Output the [X, Y] coordinate of the center of the cell containing the given text.  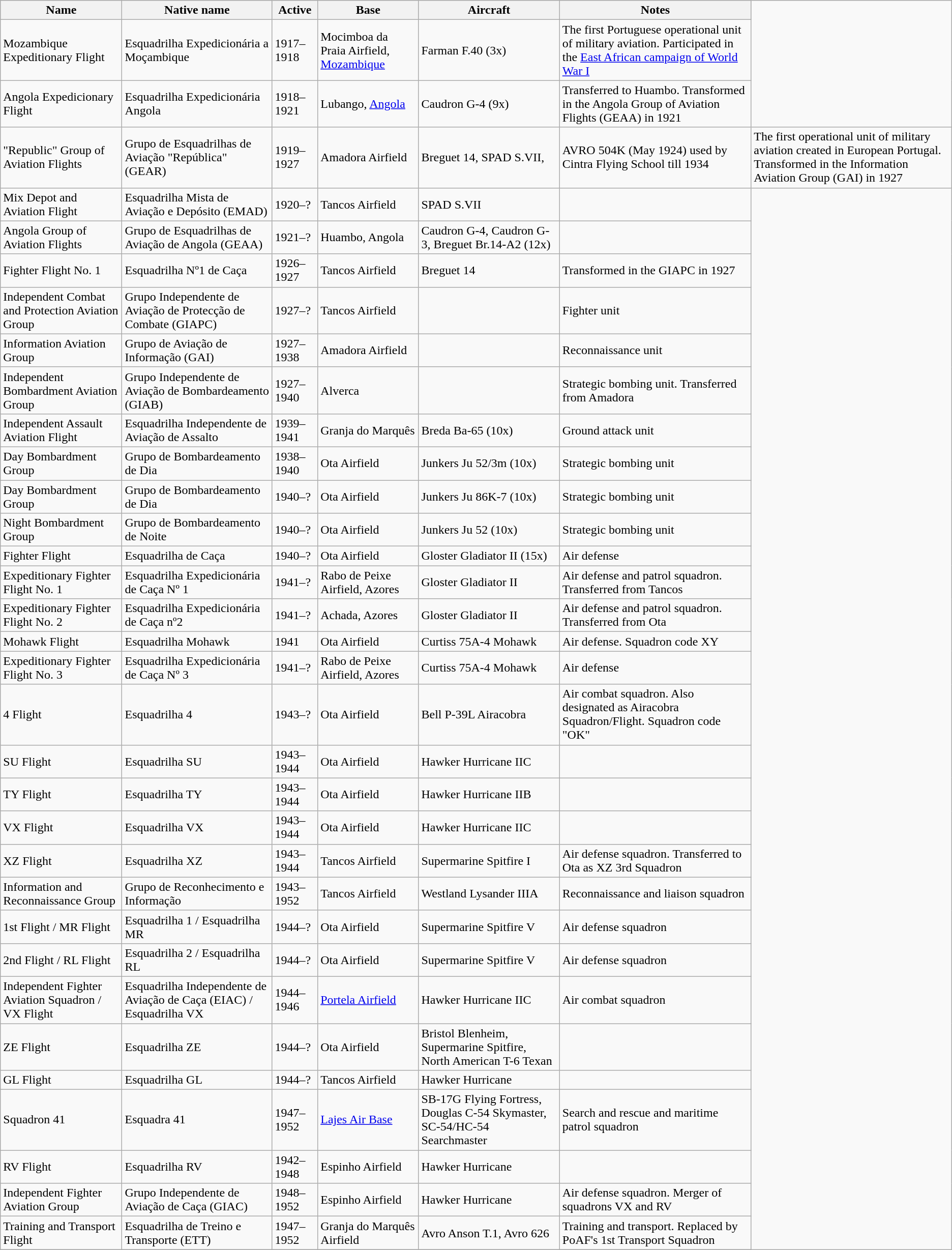
VX Flight [61, 827]
1918–1921 [295, 104]
Ground attack unit [655, 430]
Active [295, 10]
Esquadrilha Independente de Aviação de Caça (EIAC) / Esquadrilha VX [197, 1000]
Grupo de Bombardeamento de Noite [197, 530]
Gloster Gladiator II (15x) [489, 556]
Esquadrilha de Treino e Transporte (ETT) [197, 1233]
Aircraft [489, 10]
Mohawk Flight [61, 642]
Training and Transport Flight [61, 1233]
Bell P-39L Airacobra [489, 714]
1919–1927 [295, 158]
Granja do Marquês Airfield [368, 1233]
Expeditionary Fighter Flight No. 3 [61, 667]
Fighter Flight No. 1 [61, 271]
1920–? [295, 205]
Air combat squadron. Also designated as Airacobra Squadron/Flight. Squadron code "OK" [655, 714]
Esquadrilha 2 / Esquadrilha RL [197, 960]
2nd Flight / RL Flight [61, 960]
Esquadrilha Expedicionária de Caça nº2 [197, 616]
The first Portuguese operational unit of military aviation. Participated in the East African campaign of World War I [655, 50]
Esquadrilha XZ [197, 861]
Mocimboa da Praia Airfield, Mozambique [368, 50]
Avro Anson T.1, Avro 626 [489, 1233]
Esquadrilha GL [197, 1080]
Air defense squadron. Transferred to Ota as XZ 3rd Squadron [655, 861]
1st Flight / MR Flight [61, 927]
Transformed in the GIAPC in 1927 [655, 271]
Angola Expedicionary Flight [61, 104]
Information Aviation Group [61, 350]
ZE Flight [61, 1047]
XZ Flight [61, 861]
Independent Fighter Aviation Squadron / VX Flight [61, 1000]
1941 [295, 642]
Hawker Hurricane IIB [489, 795]
TY Flight [61, 795]
Junkers Ju 52 (10x) [489, 530]
Esquadrilha ZE [197, 1047]
Esquadrilha Nº1 de Caça [197, 271]
Grupo de Esquadrilhas de Aviação "República" (GEAR) [197, 158]
Esquadrilha 4 [197, 714]
1944–1946 [295, 1000]
GL Flight [61, 1080]
Esquadrilha Expedicionária a Moçambique [197, 50]
Independent Combat and Protection Aviation Group [61, 310]
Air defense and patrol squadron. Transferred from Tancos [655, 582]
Farman F.40 (3x) [489, 50]
Esquadrilha de Caça [197, 556]
Angola Group of Aviation Flights [61, 237]
SU Flight [61, 761]
1943–1952 [295, 893]
Lajes Air Base [368, 1120]
Esquadrilha VX [197, 827]
Name [61, 10]
Grupo de Aviação de Informação (GAI) [197, 350]
Breguet 14, SPAD S.VII, [489, 158]
Esquadrilha Expedicionária de Caça Nº 3 [197, 667]
Strategic bombing unit. Transferred from Amadora [655, 390]
Portela Airfield [368, 1000]
Esquadrilha Mista de Aviação e Depósito (EMAD) [197, 205]
Fighter Flight [61, 556]
1926–1927 [295, 271]
Esquadrilha Expedicionária de Caça Nº 1 [197, 582]
Caudron G-4 (9x) [489, 104]
AVRO 504K (May 1924) used by Cintra Flying School till 1934 [655, 158]
1927–? [295, 310]
Notes [655, 10]
Grupo de Esquadrilhas de Aviação de Angola (GEAA) [197, 237]
Search and rescue and maritime patrol squadron [655, 1120]
Caudron G-4, Caudron G-3, Breguet Br.14-A2 (12x) [489, 237]
Esquadrilha TY [197, 795]
Night Bombardment Group [61, 530]
Alverca [368, 390]
Esquadra 41 [197, 1120]
4 Flight [61, 714]
1942–1948 [295, 1167]
Air defense. Squadron code XY [655, 642]
Base [368, 10]
Supermarine Spitfire I [489, 861]
Transferred to Huambo. Transformed in the Angola Group of Aviation Flights (GEAA) in 1921 [655, 104]
SPAD S.VII [489, 205]
Information and Reconnaissance Group [61, 893]
Mozambique Expeditionary Flight [61, 50]
Esquadrilha RV [197, 1167]
Reconnaissance and liaison squadron [655, 893]
Lubango, Angola [368, 104]
1939–1941 [295, 430]
Esquadrilha Expedicionária Angola [197, 104]
Training and transport. Replaced by PoAF's 1st Transport Squadron [655, 1233]
Reconnaissance unit [655, 350]
Junkers Ju 86K-7 (10x) [489, 497]
Air defense and patrol squadron. Transferred from Ota [655, 616]
1938–1940 [295, 463]
Junkers Ju 52/3m (10x) [489, 463]
Breguet 14 [489, 271]
Esquadrilha Mohawk [197, 642]
Native name [197, 10]
Esquadrilha Independente de Aviação de Assalto [197, 430]
Independent Assault Aviation Flight [61, 430]
1927–1938 [295, 350]
Westland Lysander IIIA [489, 893]
Esquadrilha 1 / Esquadrilha MR [197, 927]
Independent Bombardment Aviation Group [61, 390]
Independent Fighter Aviation Group [61, 1200]
Expeditionary Fighter Flight No. 1 [61, 582]
1943–? [295, 714]
Huambo, Angola [368, 237]
Air combat squadron [655, 1000]
1948–1952 [295, 1200]
Grupo de Reconhecimento e Informação [197, 893]
"Republic" Group of Aviation Flights [61, 158]
Mix Depot and Aviation Flight [61, 205]
Granja do Marquês [368, 430]
Air defense squadron. Merger of squadrons VX and RV [655, 1200]
Grupo Independente de Aviação de Bombardeamento (GIAB) [197, 390]
Grupo Independente de Aviação de Caça (GIAC) [197, 1200]
Bristol Blenheim, Supermarine Spitfire, North American T-6 Texan [489, 1047]
Fighter unit [655, 310]
Squadron 41 [61, 1120]
1917–1918 [295, 50]
Grupo Independente de Aviação de Protecção de Combate (GIAPC) [197, 310]
1927–1940 [295, 390]
Achada, Azores [368, 616]
1921–? [295, 237]
RV Flight [61, 1167]
Esquadrilha SU [197, 761]
Expeditionary Fighter Flight No. 2 [61, 616]
The first operational unit of military aviation created in European Portugal. Transformed in the Information Aviation Group (GAI) in 1927 [851, 158]
SB-17G Flying Fortress, Douglas C-54 Skymaster, SC-54/HC-54 Searchmaster [489, 1120]
Breda Ba-65 (10x) [489, 430]
